Return the [x, y] coordinate for the center point of the cell that contains the specified text.  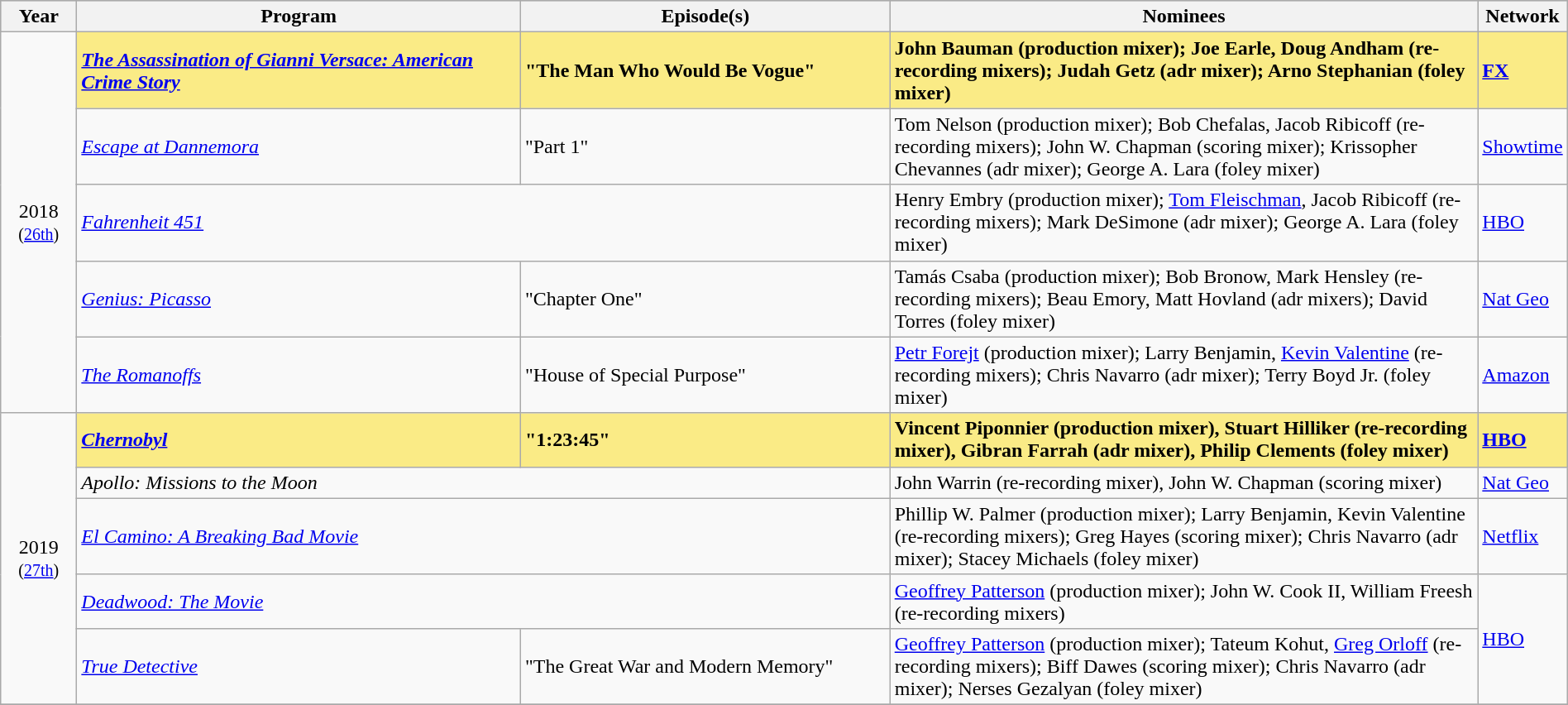
"1:23:45" [705, 440]
"The Man Who Would Be Vogue" [705, 70]
Deadwood: The Movie [483, 601]
Program [299, 17]
"The Great War and Modern Memory" [705, 666]
Netflix [1523, 536]
Geoffrey Patterson (production mixer); John W. Cook II, William Freesh (re-recording mixers) [1184, 601]
Network [1523, 17]
Year [39, 17]
Nominees [1184, 17]
Genius: Picasso [299, 299]
"Chapter One" [705, 299]
Petr Forejt (production mixer); Larry Benjamin, Kevin Valentine (re-recording mixers); Chris Navarro (adr mixer); Terry Boyd Jr. (foley mixer) [1184, 375]
FX [1523, 70]
Fahrenheit 451 [483, 223]
2019 (27th) [39, 559]
El Camino: A Breaking Bad Movie [483, 536]
Amazon [1523, 375]
Vincent Piponnier (production mixer), Stuart Hilliker (re-recording mixer), Gibran Farrah (adr mixer), Philip Clements (foley mixer) [1184, 440]
Episode(s) [705, 17]
2018 (26th) [39, 223]
Showtime [1523, 146]
True Detective [299, 666]
Chernobyl [299, 440]
The Assassination of Gianni Versace: American Crime Story [299, 70]
Escape at Dannemora [299, 146]
The Romanoffs [299, 375]
John Bauman (production mixer); Joe Earle, Doug Andham (re-recording mixers); Judah Getz (adr mixer); Arno Stephanian (foley mixer) [1184, 70]
John Warrin (re-recording mixer), John W. Chapman (scoring mixer) [1184, 482]
Apollo: Missions to the Moon [483, 482]
Tamás Csaba (production mixer); Bob Bronow, Mark Hensley (re-recording mixers); Beau Emory, Matt Hovland (adr mixers); David Torres (foley mixer) [1184, 299]
Henry Embry (production mixer); Tom Fleischman, Jacob Ribicoff (re-recording mixers); Mark DeSimone (adr mixer); George A. Lara (foley mixer) [1184, 223]
"House of Special Purpose" [705, 375]
"Part 1" [705, 146]
